For the text-containing cell, return its midpoint in (x, y) coordinate format. 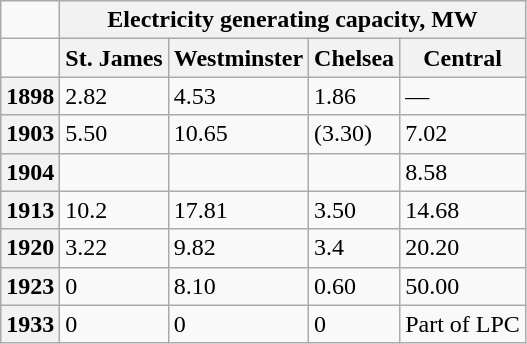
7.02 (463, 134)
(3.30) (354, 134)
1903 (30, 134)
Central (463, 58)
Part of LPC (463, 324)
10.2 (114, 210)
9.82 (238, 248)
1898 (30, 96)
4.53 (238, 96)
3.22 (114, 248)
Chelsea (354, 58)
1933 (30, 324)
50.00 (463, 286)
0.60 (354, 286)
20.20 (463, 248)
— (463, 96)
Electricity generating capacity, MW (293, 20)
3.50 (354, 210)
8.58 (463, 172)
Westminster (238, 58)
3.4 (354, 248)
1904 (30, 172)
10.65 (238, 134)
1913 (30, 210)
2.82 (114, 96)
8.10 (238, 286)
14.68 (463, 210)
1920 (30, 248)
1.86 (354, 96)
1923 (30, 286)
St. James (114, 58)
17.81 (238, 210)
5.50 (114, 134)
